From the cell containing the given text, extract its center point as (X, Y) coordinate. 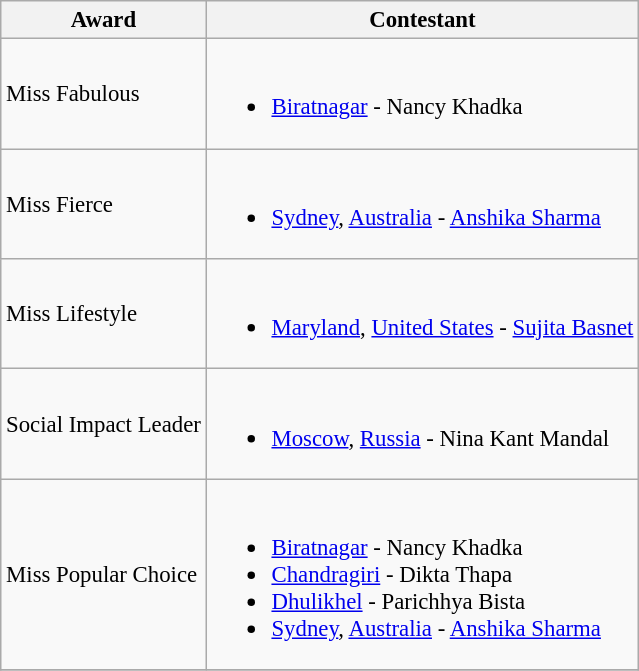
Miss Fierce (104, 204)
Social Impact Leader (104, 424)
Miss Lifestyle (104, 314)
Biratnagar - Nancy Khadka Chandragiri - Dikta Thapa Dhulikhel - Parichhya Bista Sydney, Australia - Anshika Sharma (422, 574)
Sydney, Australia - Anshika Sharma (422, 204)
Award (104, 20)
Miss Popular Choice (104, 574)
Maryland, United States - Sujita Basnet (422, 314)
Biratnagar - Nancy Khadka (422, 94)
Miss Fabulous (104, 94)
Moscow, Russia - Nina Kant Mandal (422, 424)
Contestant (422, 20)
